Provide the [X, Y] coordinate of the cell's center where the given text is located.  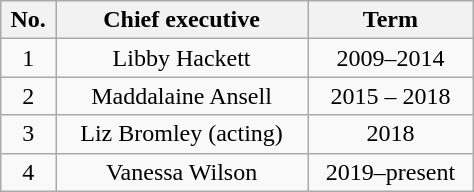
2015 – 2018 [391, 96]
2018 [391, 134]
Maddalaine Ansell [182, 96]
2019–present [391, 172]
Term [391, 20]
3 [28, 134]
No. [28, 20]
Vanessa Wilson [182, 172]
Chief executive [182, 20]
2009–2014 [391, 58]
4 [28, 172]
2 [28, 96]
1 [28, 58]
Liz Bromley (acting) [182, 134]
Libby Hackett [182, 58]
